For the text-containing cell, return its midpoint in (x, y) coordinate format. 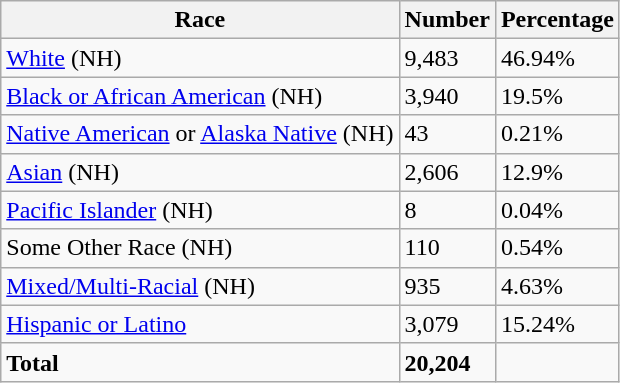
20,204 (447, 362)
Number (447, 20)
2,606 (447, 172)
46.94% (557, 58)
Black or African American (NH) (200, 96)
4.63% (557, 286)
Hispanic or Latino (200, 324)
19.5% (557, 96)
15.24% (557, 324)
8 (447, 210)
Mixed/Multi-Racial (NH) (200, 286)
0.04% (557, 210)
White (NH) (200, 58)
Percentage (557, 20)
Asian (NH) (200, 172)
9,483 (447, 58)
Race (200, 20)
Native American or Alaska Native (NH) (200, 134)
0.21% (557, 134)
Total (200, 362)
3,940 (447, 96)
Some Other Race (NH) (200, 248)
110 (447, 248)
12.9% (557, 172)
43 (447, 134)
0.54% (557, 248)
3,079 (447, 324)
Pacific Islander (NH) (200, 210)
935 (447, 286)
